Return the (x, y) coordinate for the center point of the cell that contains the specified text.  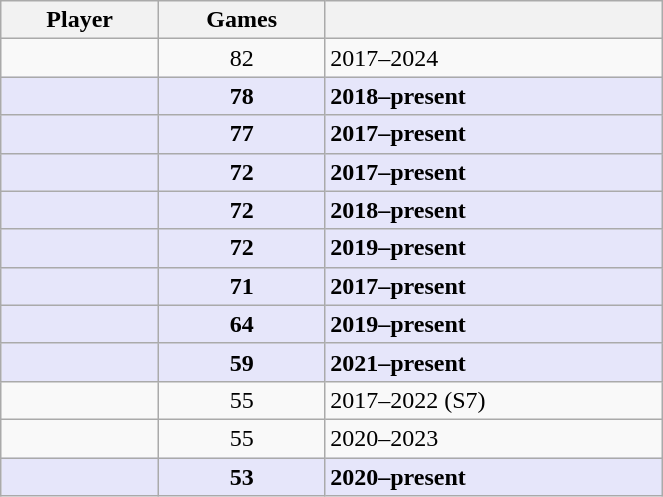
71 (242, 286)
77 (242, 134)
Player (80, 20)
53 (242, 477)
2020–present (494, 477)
59 (242, 362)
2017–2024 (494, 58)
64 (242, 324)
78 (242, 96)
Games (242, 20)
2017–2022 (S7) (494, 400)
2021–present (494, 362)
2020–2023 (494, 438)
82 (242, 58)
